From the cell containing the given text, extract its center point as [X, Y] coordinate. 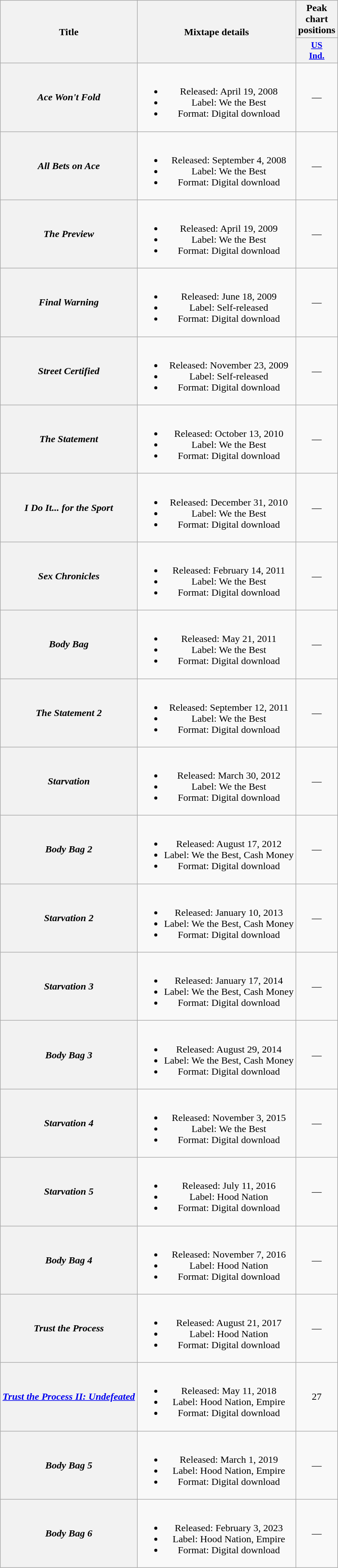
Final Warning [69, 302]
The Preview [69, 234]
Released: October 13, 2010Label: We the BestFormat: Digital download [216, 439]
Starvation 3 [69, 987]
Trust the Process II: Undefeated [69, 1397]
The Statement [69, 439]
Body Bag 3 [69, 1055]
Released: March 1, 2019Label: Hood Nation, EmpireFormat: Digital download [216, 1465]
Released: February 3, 2023Label: Hood Nation, EmpireFormat: Digital download [216, 1534]
Body Bag 4 [69, 1260]
Trust the Process [69, 1328]
Released: May 21, 2011Label: We the BestFormat: Digital download [216, 644]
Released: May 11, 2018Label: Hood Nation, EmpireFormat: Digital download [216, 1397]
Released: April 19, 2008Label: We the BestFormat: Digital download [216, 97]
Released: March 30, 2012Label: We the BestFormat: Digital download [216, 781]
Title [69, 32]
Starvation 5 [69, 1191]
Body Bag 2 [69, 850]
Released: July 11, 2016Label: Hood NationFormat: Digital download [216, 1191]
Released: January 17, 2014Label: We the Best, Cash MoneyFormat: Digital download [216, 987]
Released: June 18, 2009Label: Self-releasedFormat: Digital download [216, 302]
Released: April 19, 2009Label: We the BestFormat: Digital download [216, 234]
I Do It... for the Sport [69, 508]
Released: September 4, 2008Label: We the BestFormat: Digital download [216, 165]
Peak chart positions [317, 19]
27 [317, 1397]
Released: February 14, 2011Label: We the BestFormat: Digital download [216, 576]
All Bets on Ace [69, 165]
USInd. [317, 51]
Released: November 23, 2009Label: Self-releasedFormat: Digital download [216, 371]
Released: November 7, 2016Label: Hood NationFormat: Digital download [216, 1260]
Released: August 17, 2012Label: We the Best, Cash MoneyFormat: Digital download [216, 850]
Released: August 21, 2017Label: Hood NationFormat: Digital download [216, 1328]
Street Certified [69, 371]
Starvation 2 [69, 918]
Released: November 3, 2015Label: We the BestFormat: Digital download [216, 1123]
Ace Won't Fold [69, 97]
Released: September 12, 2011Label: We the BestFormat: Digital download [216, 713]
Released: January 10, 2013Label: We the Best, Cash MoneyFormat: Digital download [216, 918]
Body Bag 6 [69, 1534]
Body Bag [69, 644]
Mixtape details [216, 32]
Sex Chronicles [69, 576]
Body Bag 5 [69, 1465]
Starvation 4 [69, 1123]
Released: December 31, 2010Label: We the BestFormat: Digital download [216, 508]
The Statement 2 [69, 713]
Starvation [69, 781]
Released: August 29, 2014Label: We the Best, Cash MoneyFormat: Digital download [216, 1055]
